Capture the cell that displays the provided text and extract its (X, Y) central coordinate. 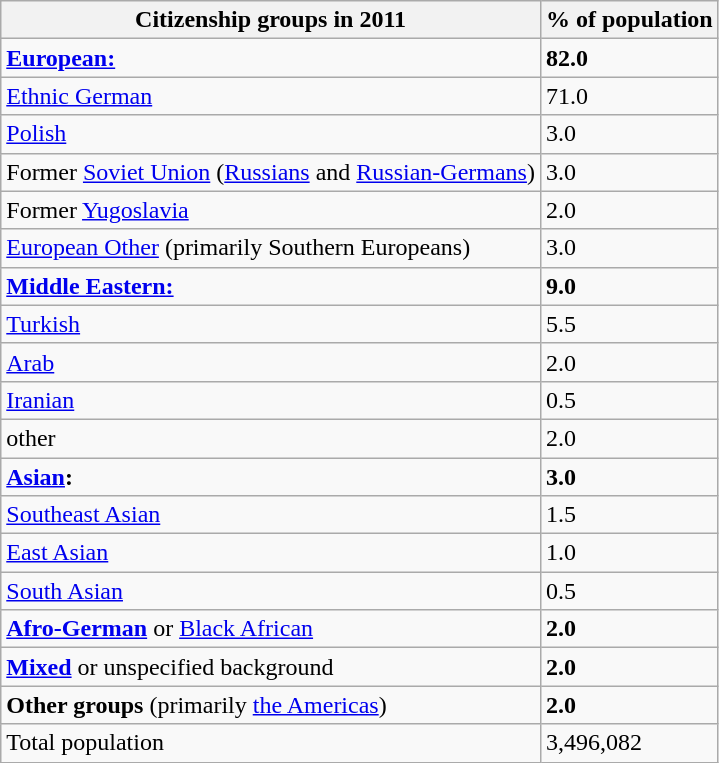
Total population (271, 743)
Turkish (271, 324)
Arab (271, 362)
European Other (primarily Southern Europeans) (271, 248)
Ethnic German (271, 96)
5.5 (629, 324)
71.0 (629, 96)
Polish (271, 134)
Iranian (271, 400)
Asian: (271, 477)
3,496,082 (629, 743)
9.0 (629, 286)
1.0 (629, 553)
South Asian (271, 591)
Mixed or unspecified background (271, 667)
Former Yugoslavia (271, 210)
East Asian (271, 553)
1.5 (629, 515)
Former Soviet Union (Russians and Russian-Germans) (271, 172)
Afro-German or Black African (271, 629)
Other groups (primarily the Americas) (271, 705)
% of population (629, 20)
82.0 (629, 58)
Southeast Asian (271, 515)
Middle Eastern: (271, 286)
other (271, 438)
European: (271, 58)
Citizenship groups in 2011 (271, 20)
